Return the [x, y] coordinate for the center point of the cell that contains the specified text.  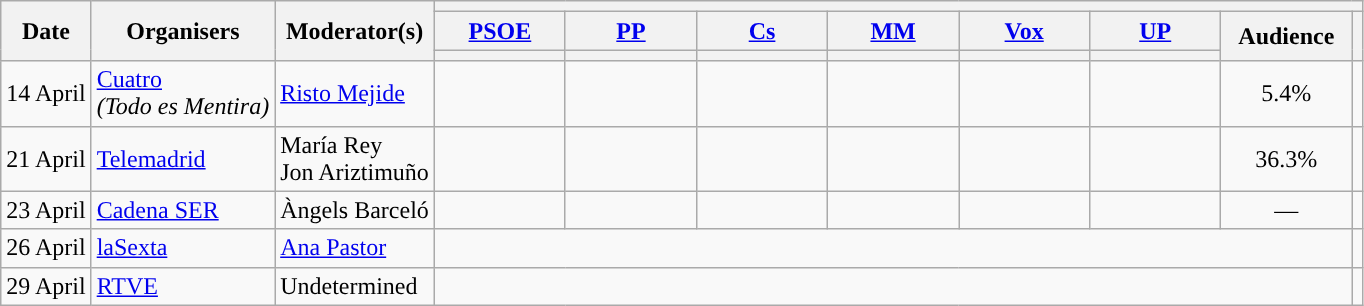
29 April [46, 286]
PSOE [500, 31]
Moderator(s) [355, 31]
laSexta [183, 248]
Àngels Barceló [355, 210]
26 April [46, 248]
14 April [46, 94]
Vox [1024, 31]
Cs [762, 31]
Ana Pastor [355, 248]
— [1286, 210]
María ReyJon Ariztimuño [355, 158]
RTVE [183, 286]
Undetermined [355, 286]
MM [894, 31]
Organisers [183, 31]
Risto Mejide [355, 94]
Cuatro(Todo es Mentira) [183, 94]
36.3% [1286, 158]
Date [46, 31]
Audience [1286, 36]
Telemadrid [183, 158]
UP [1156, 31]
5.4% [1286, 94]
PP [630, 31]
21 April [46, 158]
Cadena SER [183, 210]
23 April [46, 210]
